Provide the (X, Y) coordinate of the cell's center where the given text is located.  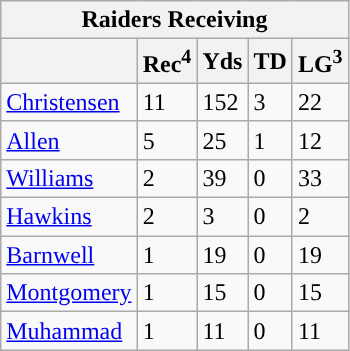
Rec4 (167, 62)
LG3 (320, 62)
12 (320, 140)
25 (222, 140)
33 (320, 178)
152 (222, 102)
22 (320, 102)
5 (167, 140)
Hawkins (69, 217)
Barnwell (69, 255)
Raiders Receiving (174, 20)
Muhammad (69, 331)
Yds (222, 62)
Montgomery (69, 293)
39 (222, 178)
Allen (69, 140)
Williams (69, 178)
Christensen (69, 102)
TD (270, 62)
